Output the [X, Y] coordinate of the center of the cell containing the given text.  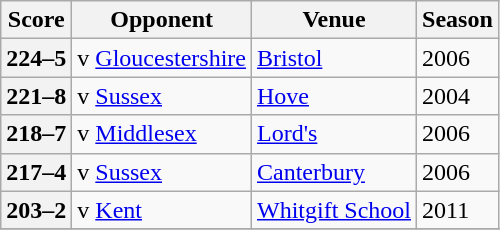
218–7 [36, 134]
v Middlesex [162, 134]
Venue [334, 20]
v Kent [162, 210]
224–5 [36, 58]
Bristol [334, 58]
Lord's [334, 134]
v Gloucestershire [162, 58]
2011 [458, 210]
Opponent [162, 20]
217–4 [36, 172]
Score [36, 20]
203–2 [36, 210]
Hove [334, 96]
2004 [458, 96]
Whitgift School [334, 210]
Season [458, 20]
221–8 [36, 96]
Canterbury [334, 172]
